Determine the (X, Y) coordinate at the center of the cell enclosing the given text.  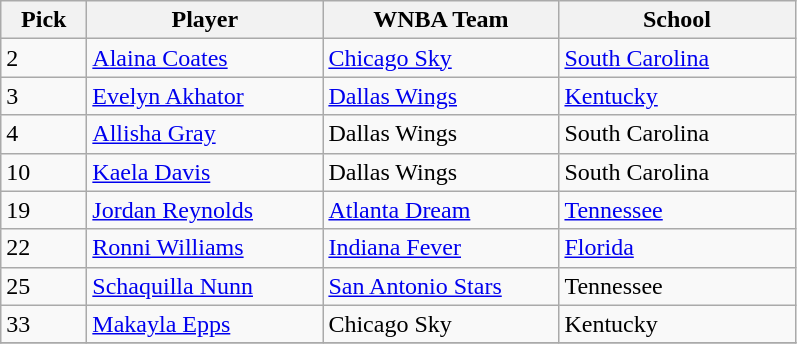
Player (205, 20)
School (677, 20)
10 (44, 172)
Schaquilla Nunn (205, 286)
WNBA Team (441, 20)
Allisha Gray (205, 134)
Pick (44, 20)
3 (44, 96)
Kaela Davis (205, 172)
Alaina Coates (205, 58)
22 (44, 248)
Jordan Reynolds (205, 210)
San Antonio Stars (441, 286)
Florida (677, 248)
19 (44, 210)
Ronni Williams (205, 248)
Evelyn Akhator (205, 96)
25 (44, 286)
Makayla Epps (205, 324)
33 (44, 324)
Indiana Fever (441, 248)
Atlanta Dream (441, 210)
4 (44, 134)
2 (44, 58)
